Find where the given text appears and provide that cell's center as [x, y] coordinate. 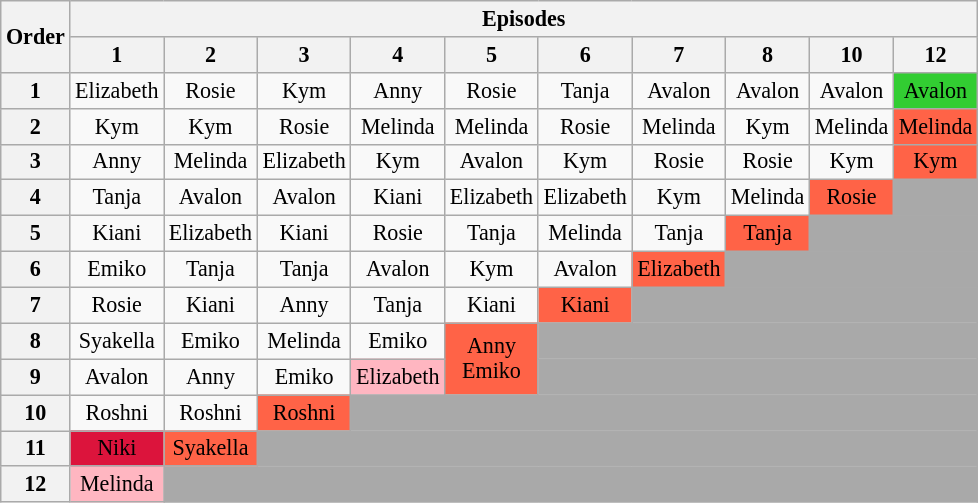
AnnyEmiko [492, 359]
Niki [117, 448]
Order [36, 36]
11 [36, 448]
Episodes [524, 18]
9 [36, 377]
